Pinpoint the cell where the given text exists, returning its [x, y] midpoint coordinate. 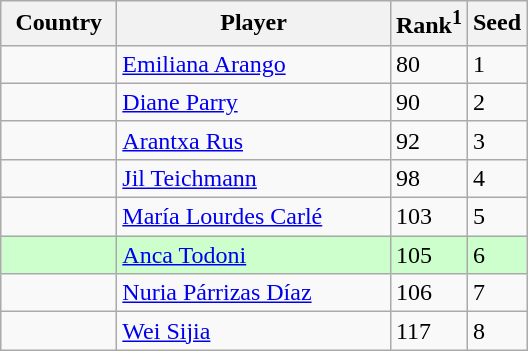
92 [428, 140]
Country [59, 24]
117 [428, 331]
María Lourdes Carlé [254, 217]
5 [496, 217]
7 [496, 293]
1 [496, 64]
6 [496, 255]
Diane Parry [254, 102]
98 [428, 178]
Nuria Párrizas Díaz [254, 293]
103 [428, 217]
105 [428, 255]
Rank1 [428, 24]
8 [496, 331]
Wei Sijia [254, 331]
Seed [496, 24]
Anca Todoni [254, 255]
Arantxa Rus [254, 140]
Player [254, 24]
4 [496, 178]
106 [428, 293]
Jil Teichmann [254, 178]
2 [496, 102]
80 [428, 64]
90 [428, 102]
3 [496, 140]
Emiliana Arango [254, 64]
